Pinpoint the cell where the given text exists, returning its (x, y) midpoint coordinate. 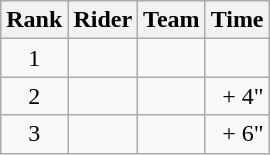
+ 4" (237, 96)
Time (237, 20)
2 (34, 96)
+ 6" (237, 134)
Team (172, 20)
1 (34, 58)
3 (34, 134)
Rider (103, 20)
Rank (34, 20)
